Extract the [X, Y] coordinate from the center of the cell holding the provided text.  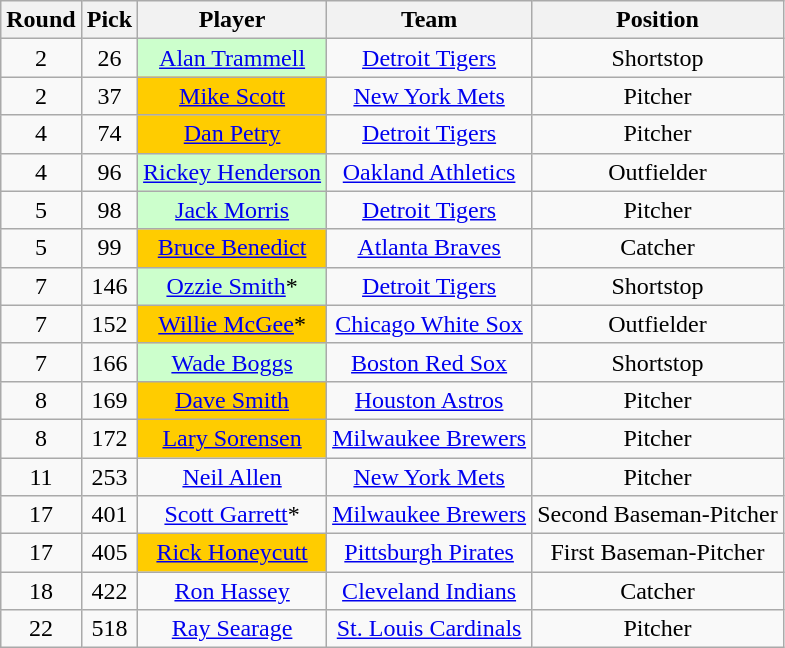
26 [109, 58]
Ozzie Smith* [232, 286]
Position [658, 20]
96 [109, 172]
Rick Honeycutt [232, 553]
166 [109, 362]
Atlanta Braves [430, 248]
146 [109, 286]
Pittsburgh Pirates [430, 553]
Chicago White Sox [430, 324]
Bruce Benedict [232, 248]
Ron Hassey [232, 591]
Alan Trammell [232, 58]
Houston Astros [430, 400]
99 [109, 248]
422 [109, 591]
518 [109, 629]
Pick [109, 20]
Wade Boggs [232, 362]
Oakland Athletics [430, 172]
152 [109, 324]
37 [109, 96]
Second Baseman-Pitcher [658, 515]
Mike Scott [232, 96]
First Baseman-Pitcher [658, 553]
St. Louis Cardinals [430, 629]
Team [430, 20]
172 [109, 438]
74 [109, 134]
Round [41, 20]
Neil Allen [232, 477]
253 [109, 477]
Boston Red Sox [430, 362]
Rickey Henderson [232, 172]
Lary Sorensen [232, 438]
Scott Garrett* [232, 515]
Willie McGee* [232, 324]
Cleveland Indians [430, 591]
Dave Smith [232, 400]
98 [109, 210]
405 [109, 553]
401 [109, 515]
169 [109, 400]
22 [41, 629]
11 [41, 477]
Ray Searage [232, 629]
Player [232, 20]
18 [41, 591]
Dan Petry [232, 134]
Jack Morris [232, 210]
